From the cell containing the given text, extract its center point as [x, y] coordinate. 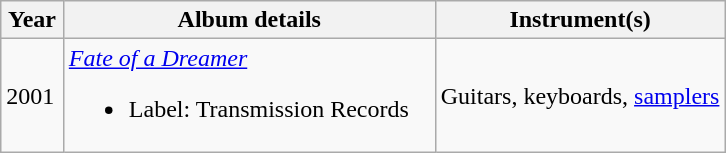
2001 [32, 96]
Album details [249, 20]
Instrument(s) [580, 20]
Year [32, 20]
Fate of a DreamerLabel: Transmission Records [249, 96]
Guitars, keyboards, samplers [580, 96]
